Return [x, y] of the center of cell containing provided text 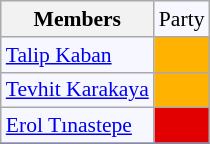
Talip Kaban [78, 55]
Members [78, 19]
Party [182, 19]
Erol Tınastepe [78, 126]
Tevhit Karakaya [78, 90]
